Detect which cell encompasses the target text, then output its (X, Y) center coordinate. 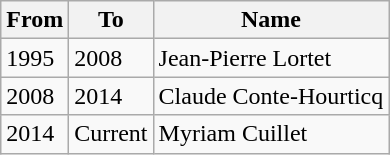
Current (111, 134)
Name (271, 20)
To (111, 20)
Claude Conte-Hourticq (271, 96)
From (35, 20)
Myriam Cuillet (271, 134)
1995 (35, 58)
Jean-Pierre Lortet (271, 58)
